Return [x, y] of the center of cell containing provided text 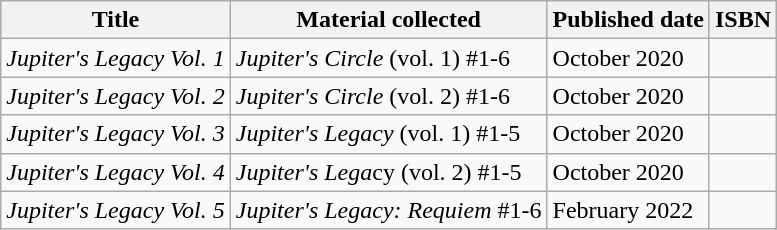
Jupiter's Circle (vol. 1) #1-6 [388, 58]
Jupiter's Legacy Vol. 5 [116, 210]
February 2022 [628, 210]
Jupiter's Legacy Vol. 3 [116, 134]
Material collected [388, 20]
Title [116, 20]
Published date [628, 20]
Jupiter's Legacy Vol. 1 [116, 58]
Jupiter's Legacy Vol. 4 [116, 172]
Jupiter's Legacy Vol. 2 [116, 96]
Jupiter's Legacy: Requiem #1-6 [388, 210]
Jupiter's Legacy (vol. 2) #1-5 [388, 172]
ISBN [742, 20]
Jupiter's Circle (vol. 2) #1-6 [388, 96]
Jupiter's Legacy (vol. 1) #1-5 [388, 134]
